For the text-containing cell, return its midpoint in [x, y] coordinate format. 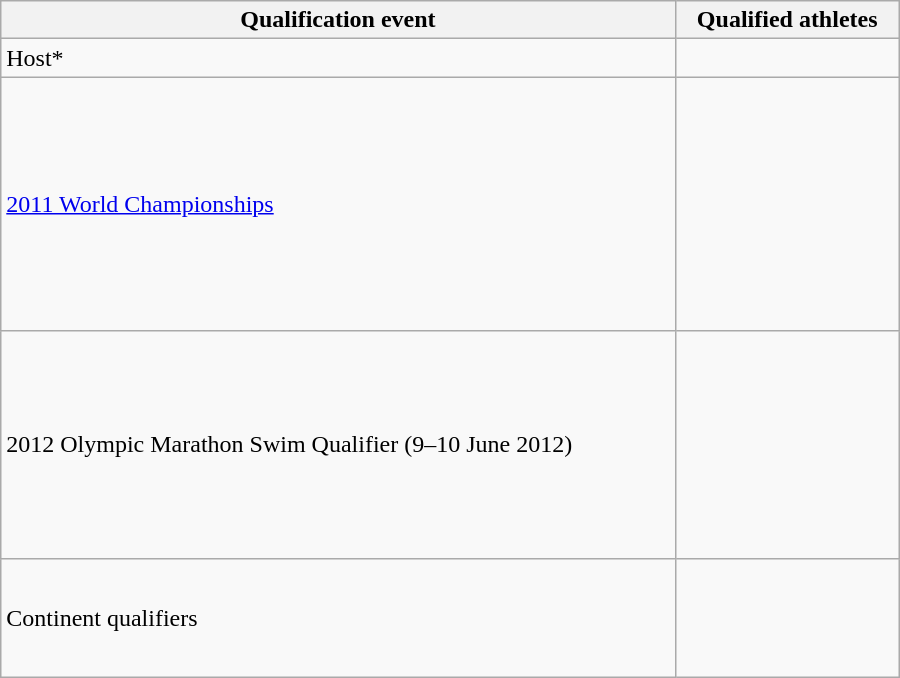
Continent qualifiers [338, 618]
2012 Olympic Marathon Swim Qualifier (9–10 June 2012) [338, 444]
Qualification event [338, 20]
Qualified athletes [787, 20]
2011 World Championships [338, 204]
Host* [338, 58]
